Search for the cell housing the specified text and yield its (x, y) center coordinate. 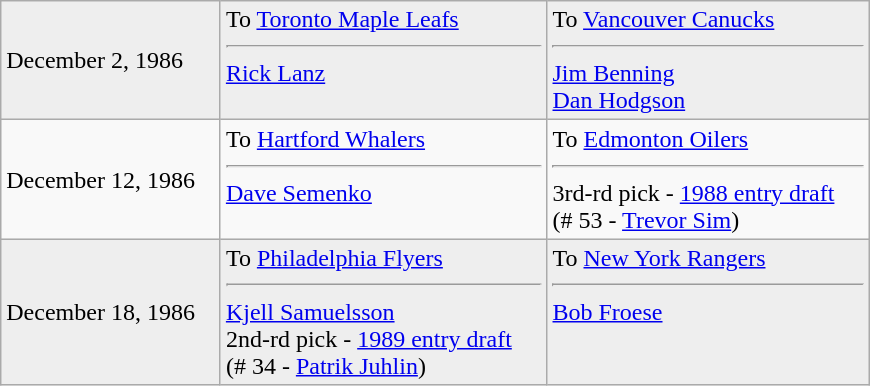
December 18, 1986 (111, 312)
To Vancouver CanucksJim BenningDan Hodgson (708, 60)
To Philadelphia FlyersKjell Samuelsson2nd-rd pick - 1989 entry draft(# 34 - Patrik Juhlin) (384, 312)
December 12, 1986 (111, 180)
To New York RangersBob Froese (708, 312)
December 2, 1986 (111, 60)
To Hartford WhalersDave Semenko (384, 180)
To Toronto Maple LeafsRick Lanz (384, 60)
To Edmonton Oilers3rd-rd pick - 1988 entry draft(# 53 - Trevor Sim) (708, 180)
